Output the [x, y] coordinate of the center of the cell containing the given text.  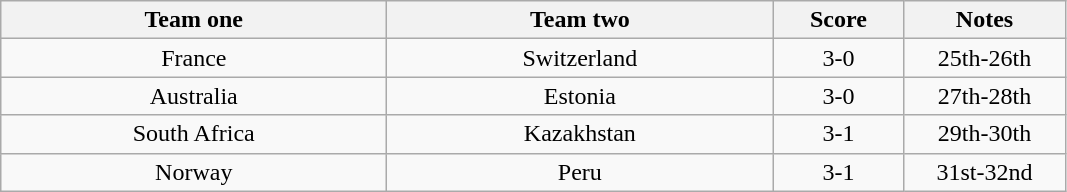
Estonia [580, 96]
Notes [984, 20]
Switzerland [580, 58]
Score [838, 20]
25th-26th [984, 58]
31st-32nd [984, 172]
Australia [194, 96]
Team one [194, 20]
29th-30th [984, 134]
Kazakhstan [580, 134]
Norway [194, 172]
Team two [580, 20]
Peru [580, 172]
27th-28th [984, 96]
France [194, 58]
South Africa [194, 134]
